Pinpoint the cell where the given text exists, returning its (X, Y) midpoint coordinate. 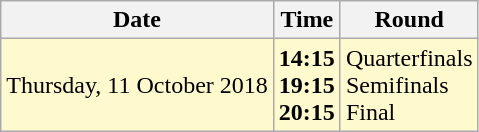
Round (409, 20)
QuarterfinalsSemifinalsFinal (409, 85)
Thursday, 11 October 2018 (138, 85)
Time (306, 20)
14:1519:1520:15 (306, 85)
Date (138, 20)
